Provide the (X, Y) coordinate of the cell's center where the given text is located.  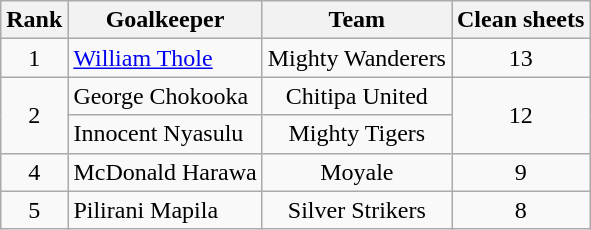
Rank (34, 20)
Mighty Tigers (356, 134)
5 (34, 210)
Pilirani Mapila (165, 210)
4 (34, 172)
Silver Strikers (356, 210)
McDonald Harawa (165, 172)
Clean sheets (521, 20)
George Chokooka (165, 96)
Chitipa United (356, 96)
9 (521, 172)
1 (34, 58)
12 (521, 115)
Mighty Wanderers (356, 58)
8 (521, 210)
Goalkeeper (165, 20)
Moyale (356, 172)
Team (356, 20)
2 (34, 115)
Innocent Nyasulu (165, 134)
13 (521, 58)
William Thole (165, 58)
